Identify which cell holds the provided text, then report its (X, Y) central coordinate. 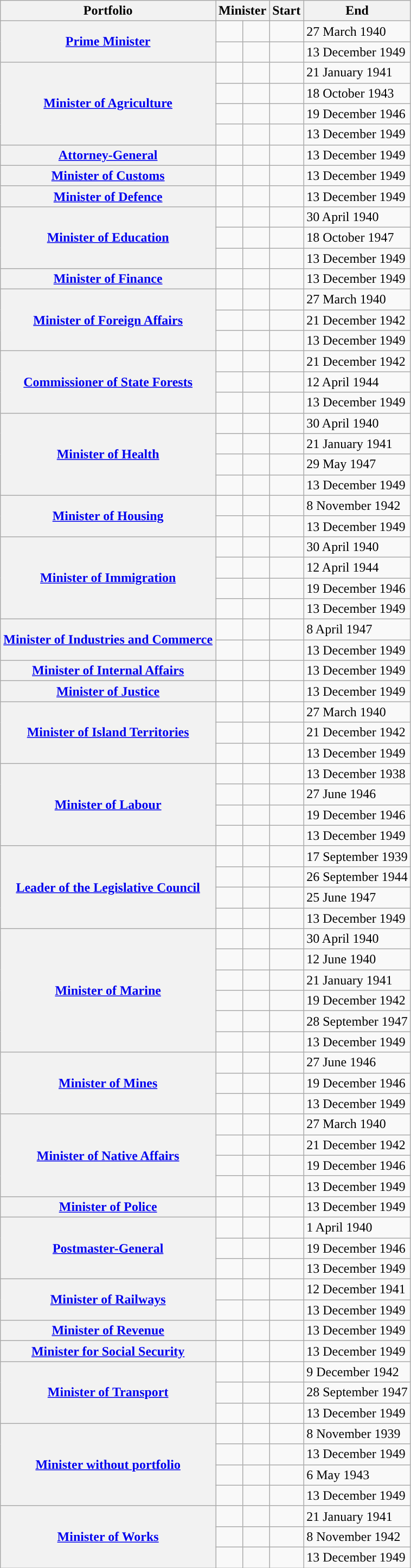
8 April 1947 (357, 630)
Minister of Industries and Commerce (108, 640)
Minister of Railways (108, 1300)
Minister of Works (108, 1537)
Minister for Social Security (108, 1351)
Start (286, 11)
Minister of Native Affairs (108, 1155)
Minister without portfolio (108, 1465)
9 December 1942 (357, 1372)
8 November 1939 (357, 1434)
Portfolio (108, 11)
Minister of Island Territories (108, 733)
18 October 1947 (357, 237)
Postmaster-General (108, 1248)
Prime Minister (108, 42)
Minister of Mines (108, 1083)
Minister of Marine (108, 990)
Minister of Finance (108, 279)
Minister of Health (108, 454)
Minister of Police (108, 1207)
1 April 1940 (357, 1227)
Attorney-General (108, 155)
Minister of Customs (108, 176)
Minister (243, 11)
Minister of Housing (108, 516)
Minister of Revenue (108, 1331)
Minister of Transport (108, 1392)
12 June 1940 (357, 960)
17 September 1939 (357, 856)
26 September 1944 (357, 877)
Minister of Foreign Affairs (108, 320)
Leader of the Legislative Council (108, 887)
Commissioner of State Forests (108, 382)
End (357, 11)
19 December 1942 (357, 1001)
13 December 1938 (357, 774)
Minister of Immigration (108, 578)
Minister of Labour (108, 805)
25 June 1947 (357, 897)
29 May 1947 (357, 464)
Minister of Justice (108, 691)
Minister of Internal Affairs (108, 671)
Minister of Education (108, 237)
18 October 1943 (357, 93)
12 December 1941 (357, 1290)
Minister of Defence (108, 196)
6 May 1943 (357, 1475)
Minister of Agriculture (108, 103)
